Identify which cell holds the provided text, then report its [X, Y] central coordinate. 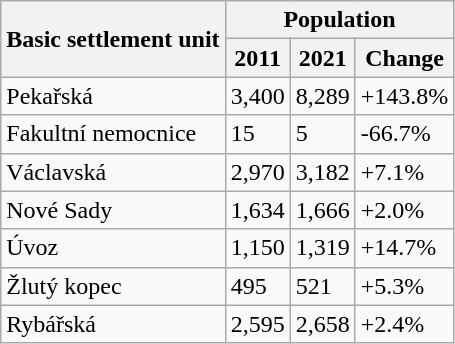
2021 [322, 58]
1,150 [258, 248]
Population [340, 20]
+7.1% [404, 172]
1,666 [322, 210]
495 [258, 286]
Pekařská [113, 96]
521 [322, 286]
2,658 [322, 324]
Change [404, 58]
+143.8% [404, 96]
+2.4% [404, 324]
5 [322, 134]
3,400 [258, 96]
15 [258, 134]
+5.3% [404, 286]
2,970 [258, 172]
Basic settlement unit [113, 39]
Fakultní nemocnice [113, 134]
Úvoz [113, 248]
-66.7% [404, 134]
3,182 [322, 172]
1,319 [322, 248]
8,289 [322, 96]
Nové Sady [113, 210]
Václavská [113, 172]
Rybářská [113, 324]
1,634 [258, 210]
+2.0% [404, 210]
Žlutý kopec [113, 286]
2011 [258, 58]
2,595 [258, 324]
+14.7% [404, 248]
